Return the [X, Y] coordinate for the center point of the cell that contains the specified text.  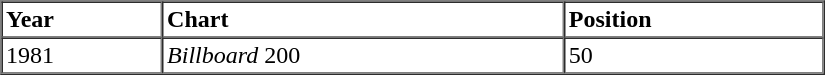
50 [694, 56]
1981 [82, 56]
Year [82, 20]
Position [694, 20]
Chart [364, 20]
Billboard 200 [364, 56]
